Return the (x, y) coordinate for the center point of the cell that contains the specified text.  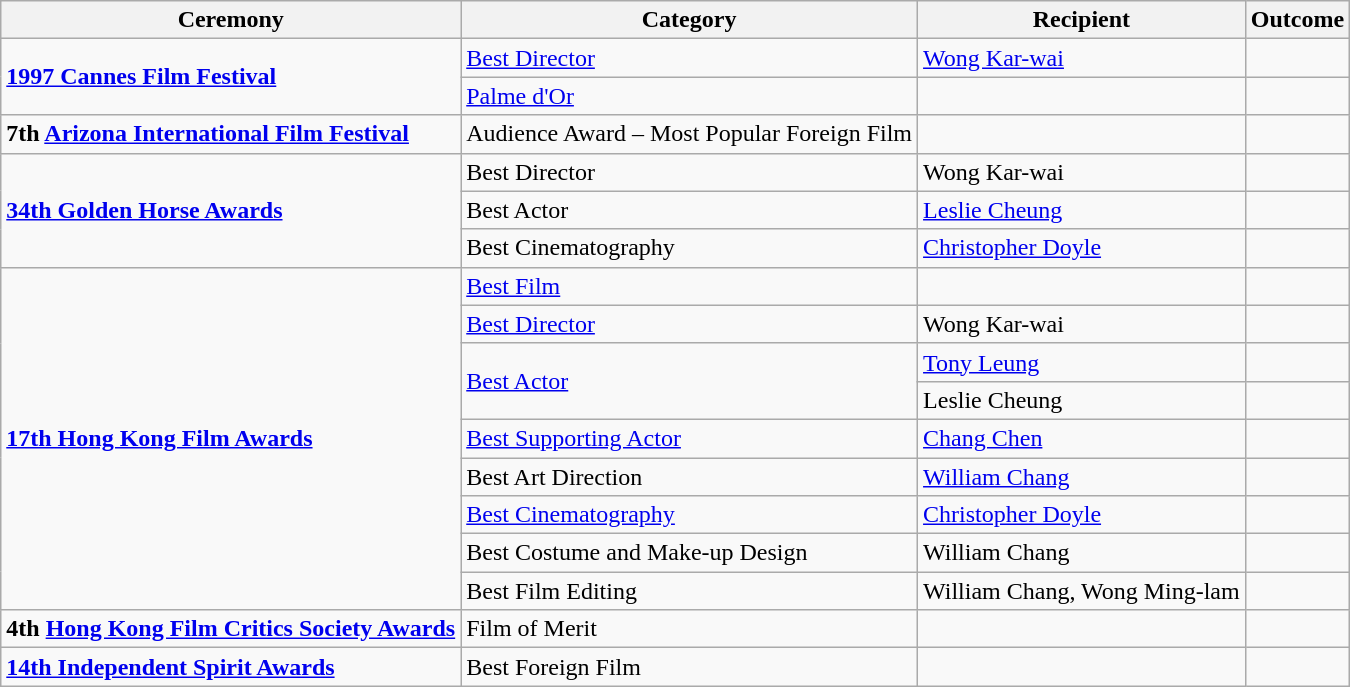
Best Film (690, 286)
7th Arizona International Film Festival (231, 134)
Best Foreign Film (690, 667)
Best Film Editing (690, 591)
Category (690, 20)
Tony Leung (1082, 362)
Palme d'Or (690, 96)
34th Golden Horse Awards (231, 210)
14th Independent Spirit Awards (231, 667)
Ceremony (231, 20)
Best Art Direction (690, 477)
Best Costume and Make-up Design (690, 553)
William Chang, Wong Ming-lam (1082, 591)
Outcome (1297, 20)
Audience Award – Most Popular Foreign Film (690, 134)
Film of Merit (690, 629)
Best Supporting Actor (690, 438)
17th Hong Kong Film Awards (231, 438)
4th Hong Kong Film Critics Society Awards (231, 629)
Recipient (1082, 20)
1997 Cannes Film Festival (231, 77)
Chang Chen (1082, 438)
